Locate the cell with the specified text and output its (X, Y) center coordinate. 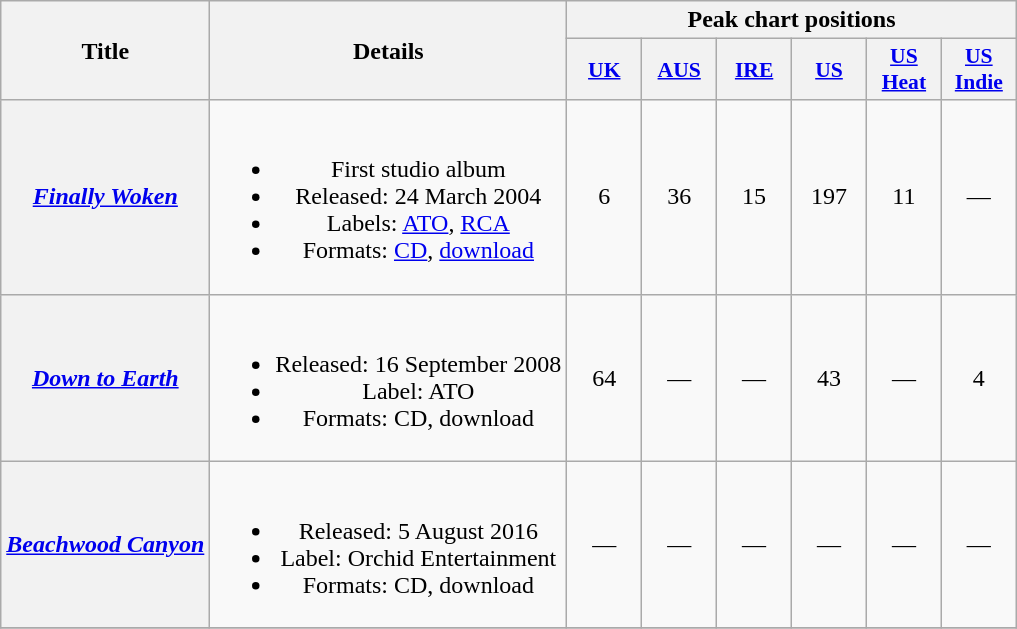
4 (978, 378)
11 (904, 197)
Beachwood Canyon (106, 544)
Down to Earth (106, 378)
US Heat (904, 70)
15 (754, 197)
43 (830, 378)
36 (680, 197)
6 (604, 197)
First studio albumReleased: 24 March 2004Labels: ATO, RCAFormats: CD, download (388, 197)
UK (604, 70)
Released: 16 September 2008 Label: ATOFormats: CD, download (388, 378)
Title (106, 50)
Details (388, 50)
64 (604, 378)
Released: 5 August 2016Label: Orchid EntertainmentFormats: CD, download (388, 544)
IRE (754, 70)
197 (830, 197)
US (830, 70)
US Indie (978, 70)
Peak chart positions (792, 20)
Finally Woken (106, 197)
AUS (680, 70)
